Pinpoint the cell where the given text exists, returning its [x, y] midpoint coordinate. 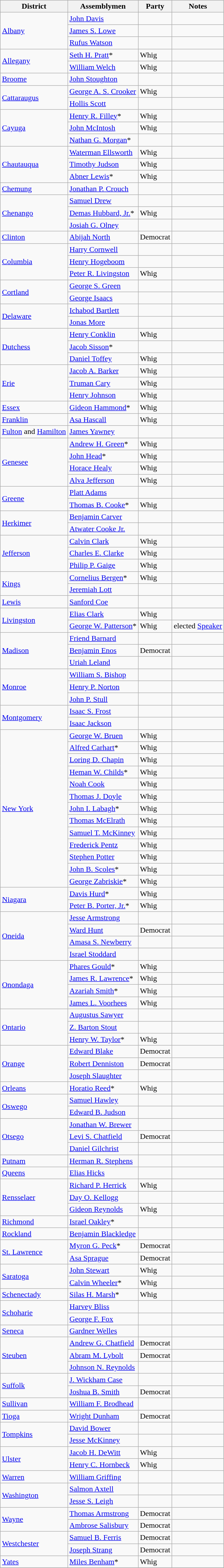
David Bower [103, 1428]
Miles Benham* [103, 1562]
John McIntosh [103, 128]
Tioga [34, 1416]
Jonathan W. Brewer [103, 1124]
Greene [34, 498]
Salmon Axtell [103, 1489]
George Isaacs [103, 298]
Ulster [34, 1458]
Demas Hubbard, Jr.* [103, 213]
Jesse McKinney [103, 1440]
Richmond [34, 1222]
Henry R. Filley* [103, 116]
Joseph Strang [103, 1550]
Azariah Smith* [103, 991]
Tompkins [34, 1434]
Henry Hogeboom [103, 261]
Erie [34, 383]
Levi S. Chatfield [103, 1137]
Samuel B. Ferris [103, 1538]
Oswego [34, 1106]
Myron G. Peck* [103, 1246]
Cattaraugus [34, 97]
Israel Oakley* [103, 1222]
Amasa S. Newberry [103, 942]
Jonas More [103, 322]
J. Wickham Case [103, 1380]
Peter R. Livingston [103, 274]
Thomas B. Cooke* [103, 504]
William S. Bishop [103, 675]
Sullivan [34, 1404]
Seneca [34, 1331]
Clinton [34, 237]
Wayne [34, 1519]
Delaware [34, 316]
Atwater Cooke Jr. [103, 529]
Schenectady [34, 1294]
Fulton and Hamilton [34, 432]
Westchester [34, 1544]
Elias Clark [103, 614]
Israel Stoddard [103, 954]
James R. Lawrence* [103, 979]
Herman R. Stephens [103, 1161]
Broome [34, 79]
John Head* [103, 456]
Timothy Judson [103, 164]
Hollis Scott [103, 103]
Essex [34, 407]
William Griffing [103, 1477]
George A. S. Crooker [103, 91]
Jacob Sisson* [103, 346]
Augustus Sawyer [103, 1015]
George W. Bruen [103, 735]
Josiah G. Olney [103, 225]
Henry P. Norton [103, 687]
Jacob H. DeWitt [103, 1452]
Jesse S. Leigh [103, 1501]
Philip P. Gaige [103, 565]
Alva Jefferson [103, 480]
George W. Patterson* [103, 626]
Schoharie [34, 1313]
Madison [34, 650]
Montgomery [34, 717]
Henry Conklin [103, 334]
Heman W. Childs* [103, 772]
Genesee [34, 462]
Edward B. Judson [103, 1112]
John Stewart [103, 1270]
Steuben [34, 1355]
Stephen Potter [103, 857]
Jeremiah Lott [103, 590]
Dutchess [34, 346]
Warren [34, 1477]
Daniel Gilchrist [103, 1149]
Samuel Drew [103, 201]
Onondaga [34, 985]
Ambrose Salisbury [103, 1526]
Ontario [34, 1027]
Benjamin Carver [103, 517]
Elias Hicks [103, 1173]
Livingston [34, 620]
Horace Healy [103, 468]
William F. Brodhead [103, 1404]
Rufus Watson [103, 43]
District [34, 6]
Yates [34, 1562]
St. Lawrence [34, 1252]
Truman Cary [103, 383]
Samuel Hawley [103, 1100]
Friend Barnard [103, 638]
Rensselaer [34, 1197]
Putnam [34, 1161]
James L. Voorhees [103, 1003]
John Davis [103, 19]
Jefferson [34, 553]
Isaac S. Frost [103, 711]
Jonathan P. Crouch [103, 189]
Joseph Slaughter [103, 1076]
Orange [34, 1064]
Gideon Hammond* [103, 407]
Johnson N. Reynolds [103, 1367]
Columbia [34, 261]
James Yawney [103, 432]
Horatio Reed* [103, 1088]
John P. Stull [103, 699]
Joshua B. Smith [103, 1392]
John B. Scoles* [103, 869]
elected Speaker [198, 626]
Platt Adams [103, 492]
Niagara [34, 899]
William Welch [103, 67]
Andrew H. Green* [103, 444]
Party [155, 6]
Alfred Carhart* [103, 748]
Suffolk [34, 1386]
Noah Cook [103, 784]
Uriah Leland [103, 663]
Harvey Bliss [103, 1307]
Nathan G. Morgan* [103, 140]
Cayuga [34, 128]
Day O. Kellogg [103, 1197]
Chemung [34, 189]
Edward Blake [103, 1051]
Harry Cornwell [103, 249]
Orleans [34, 1088]
Peter B. Porter, Jr.* [103, 905]
Henry C. Hornbeck [103, 1465]
New York [34, 808]
John I. Labagh* [103, 808]
Ichabod Bartlett [103, 310]
Waterman Ellsworth [103, 152]
Chenango [34, 213]
Abijah North [103, 237]
Benjamin Blackledge [103, 1234]
Franklin [34, 420]
George F. Fox [103, 1319]
Wright Dunham [103, 1416]
Ward Hunt [103, 930]
Thomas J. Doyle [103, 796]
Herkimer [34, 523]
Z. Barton Stout [103, 1027]
Queens [34, 1173]
Cornelius Bergen* [103, 578]
George S. Green [103, 286]
Allegany [34, 61]
Calvin Clark [103, 541]
Calvin Wheeler* [103, 1282]
Gardner Welles [103, 1331]
Jacob A. Barker [103, 371]
Isaac Jackson [103, 723]
Charles E. Clarke [103, 553]
Asa Sprague [103, 1258]
Washington [34, 1495]
Davis Hurd* [103, 893]
Thomas McElrath [103, 821]
George Zabriskie* [103, 881]
Gideon Reynolds [103, 1209]
Jesse Armstrong [103, 918]
Notes [198, 6]
Richard P. Herrick [103, 1185]
Chautauqua [34, 164]
Henry W. Taylor* [103, 1039]
Otsego [34, 1136]
Thomas Armstrong [103, 1513]
Asa Hascall [103, 420]
Robert Denniston [103, 1064]
Kings [34, 584]
Lewis [34, 602]
Monroe [34, 687]
Abram M. Lybolt [103, 1355]
Benjamin Enos [103, 650]
Cortland [34, 292]
Saratoga [34, 1276]
Rockland [34, 1234]
Daniel Toffey [103, 359]
Assemblymen [103, 6]
Frederick Pentz [103, 845]
Henry Johnson [103, 395]
James S. Lowe [103, 31]
Phares Gould* [103, 966]
Samuel T. McKinney [103, 833]
Sanford Coe [103, 602]
Oneida [34, 936]
John Stoughton [103, 79]
Loring D. Chapin [103, 760]
Silas H. Marsh* [103, 1294]
Abner Lewis* [103, 177]
Seth H. Pratt* [103, 55]
Albany [34, 31]
Andrew G. Chatfield [103, 1343]
